Determine the [x, y] coordinate at the center of the cell enclosing the given text.  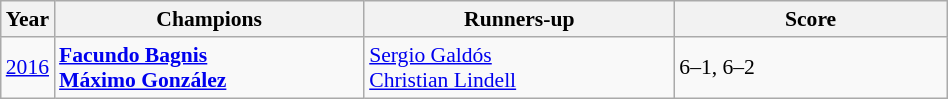
Year [28, 19]
Facundo Bagnis Máximo González [209, 68]
Runners-up [519, 19]
Sergio Galdós Christian Lindell [519, 68]
2016 [28, 68]
Score [810, 19]
6–1, 6–2 [810, 68]
Champions [209, 19]
